Detect which cell encompasses the target text, then output its [X, Y] center coordinate. 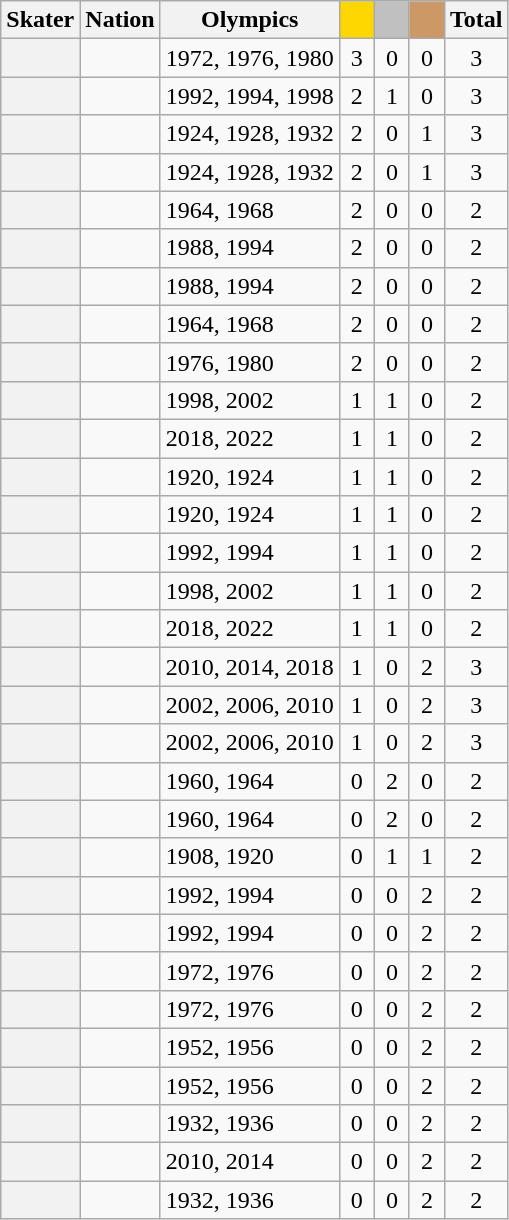
Skater [40, 20]
1976, 1980 [250, 362]
1992, 1994, 1998 [250, 96]
2010, 2014, 2018 [250, 667]
1972, 1976, 1980 [250, 58]
Nation [120, 20]
2010, 2014 [250, 1162]
1908, 1920 [250, 857]
Olympics [250, 20]
Total [476, 20]
